Return the [X, Y] coordinate for the center point of the cell that contains the specified text.  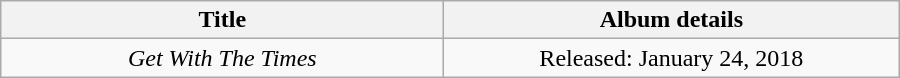
Get With The Times [222, 58]
Title [222, 20]
Album details [672, 20]
Released: January 24, 2018 [672, 58]
